Determine the [x, y] coordinate at the center of the cell enclosing the given text.  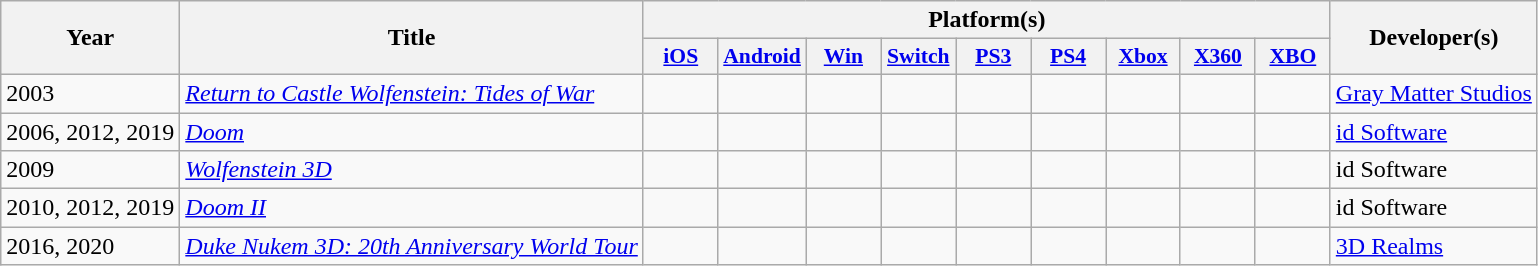
Wolfenstein 3D [412, 170]
2009 [90, 170]
2016, 2020 [90, 246]
Win [844, 57]
3D Realms [1434, 246]
2003 [90, 93]
Return to Castle Wolfenstein: Tides of War [412, 93]
Developer(s) [1434, 38]
Title [412, 38]
2006, 2012, 2019 [90, 131]
Switch [918, 57]
Platform(s) [986, 20]
Doom [412, 131]
Gray Matter Studios [1434, 93]
PS4 [1068, 57]
Year [90, 38]
Android [762, 57]
2010, 2012, 2019 [90, 208]
Xbox [1144, 57]
XBO [1292, 57]
Duke Nukem 3D: 20th Anniversary World Tour [412, 246]
PS3 [994, 57]
X360 [1218, 57]
Doom II [412, 208]
iOS [680, 57]
